For the text-containing cell, return its midpoint in [X, Y] coordinate format. 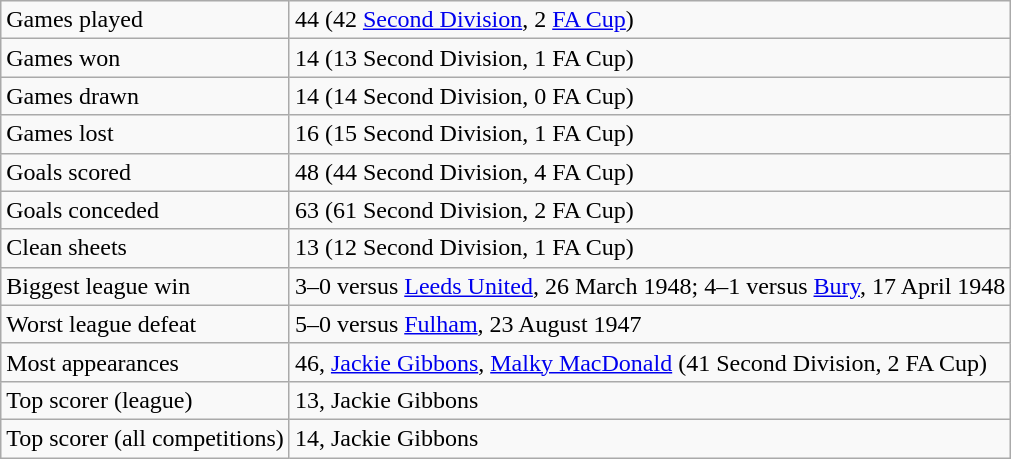
14 (14 Second Division, 0 FA Cup) [650, 96]
63 (61 Second Division, 2 FA Cup) [650, 210]
Games drawn [146, 96]
46, Jackie Gibbons, Malky MacDonald (41 Second Division, 2 FA Cup) [650, 362]
Top scorer (all competitions) [146, 438]
Games lost [146, 134]
14, Jackie Gibbons [650, 438]
Games played [146, 20]
14 (13 Second Division, 1 FA Cup) [650, 58]
Clean sheets [146, 248]
48 (44 Second Division, 4 FA Cup) [650, 172]
Goals scored [146, 172]
Top scorer (league) [146, 400]
13, Jackie Gibbons [650, 400]
44 (42 Second Division, 2 FA Cup) [650, 20]
Games won [146, 58]
3–0 versus Leeds United, 26 March 1948; 4–1 versus Bury, 17 April 1948 [650, 286]
16 (15 Second Division, 1 FA Cup) [650, 134]
Goals conceded [146, 210]
Biggest league win [146, 286]
Most appearances [146, 362]
5–0 versus Fulham, 23 August 1947 [650, 324]
Worst league defeat [146, 324]
13 (12 Second Division, 1 FA Cup) [650, 248]
